Detect which cell encompasses the target text, then output its [x, y] center coordinate. 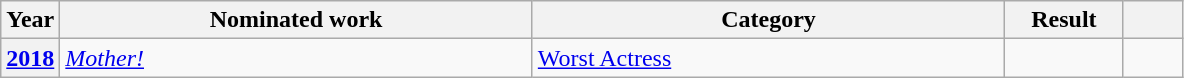
Mother! [296, 58]
Year [30, 20]
Category [768, 20]
Worst Actress [768, 58]
Nominated work [296, 20]
2018 [30, 58]
Result [1064, 20]
